Locate the cell with the specified text and output its [x, y] center coordinate. 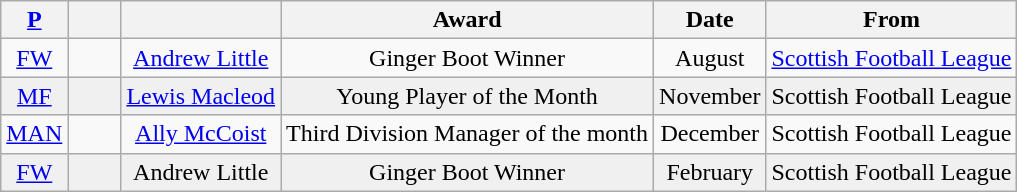
P [34, 20]
From [892, 20]
February [710, 172]
Date [710, 20]
MF [34, 96]
Award [468, 20]
November [710, 96]
Third Division Manager of the month [468, 134]
August [710, 58]
Ally McCoist [201, 134]
Lewis Macleod [201, 96]
Young Player of the Month [468, 96]
December [710, 134]
MAN [34, 134]
